Scan for the cell matching the given text and deliver its [X, Y] coordinate at center. 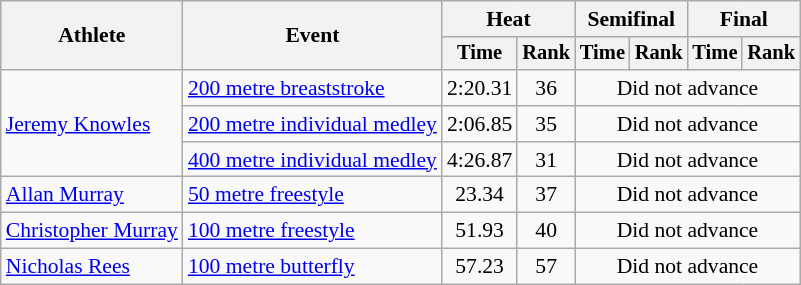
51.93 [480, 231]
35 [546, 124]
Christopher Murray [92, 231]
57 [546, 267]
Final [743, 19]
23.34 [480, 195]
200 metre breaststroke [312, 88]
Heat [508, 19]
100 metre freestyle [312, 231]
37 [546, 195]
Jeremy Knowles [92, 124]
400 metre individual medley [312, 160]
200 metre individual medley [312, 124]
31 [546, 160]
Event [312, 36]
2:06.85 [480, 124]
57.23 [480, 267]
Athlete [92, 36]
2:20.31 [480, 88]
Semifinal [631, 19]
50 metre freestyle [312, 195]
40 [546, 231]
Allan Murray [92, 195]
4:26.87 [480, 160]
36 [546, 88]
Nicholas Rees [92, 267]
100 metre butterfly [312, 267]
